Find where the given text appears and provide that cell's center as [x, y] coordinate. 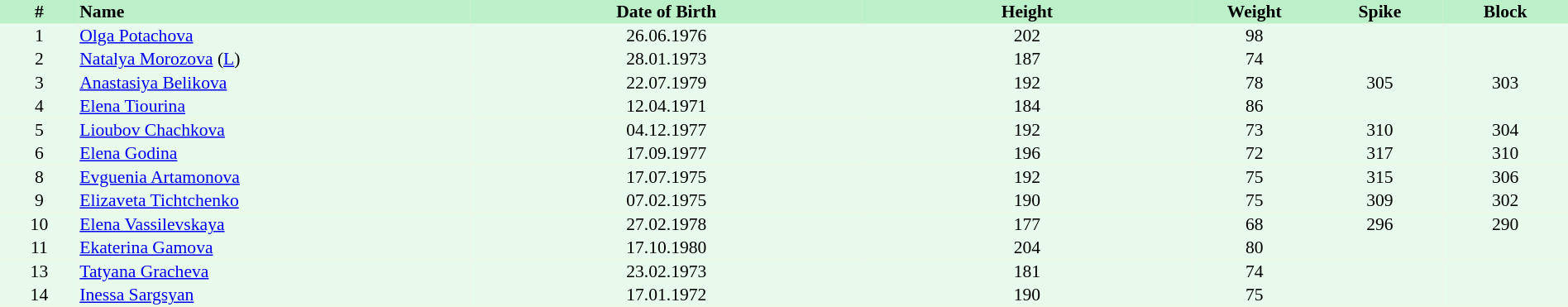
17.10.1980 [667, 247]
4 [40, 106]
309 [1380, 200]
10 [40, 223]
304 [1505, 129]
17.07.1975 [667, 177]
72 [1255, 153]
2 [40, 59]
204 [1027, 247]
1 [40, 35]
Natalya Morozova (L) [275, 59]
315 [1380, 177]
305 [1380, 83]
Evguenia Artamonova [275, 177]
28.01.1973 [667, 59]
78 [1255, 83]
Lioubov Chachkova [275, 129]
Olga Potachova [275, 35]
13 [40, 271]
Ekaterina Gamova [275, 247]
68 [1255, 223]
181 [1027, 271]
17.09.1977 [667, 153]
22.07.1979 [667, 83]
6 [40, 153]
Name [275, 12]
80 [1255, 247]
302 [1505, 200]
Height [1027, 12]
Elena Vassilevskaya [275, 223]
07.02.1975 [667, 200]
177 [1027, 223]
98 [1255, 35]
26.06.1976 [667, 35]
# [40, 12]
23.02.1973 [667, 271]
04.12.1977 [667, 129]
303 [1505, 83]
Anastasiya Belikova [275, 83]
Elena Tiourina [275, 106]
Block [1505, 12]
14 [40, 295]
27.02.1978 [667, 223]
296 [1380, 223]
8 [40, 177]
73 [1255, 129]
5 [40, 129]
9 [40, 200]
Tatyana Gracheva [275, 271]
290 [1505, 223]
17.01.1972 [667, 295]
86 [1255, 106]
202 [1027, 35]
3 [40, 83]
Weight [1255, 12]
Elena Godina [275, 153]
Date of Birth [667, 12]
306 [1505, 177]
12.04.1971 [667, 106]
Elizaveta Tichtchenko [275, 200]
317 [1380, 153]
184 [1027, 106]
11 [40, 247]
Inessa Sargsyan [275, 295]
Spike [1380, 12]
196 [1027, 153]
187 [1027, 59]
